Scan for the cell matching the given text and deliver its (x, y) coordinate at center. 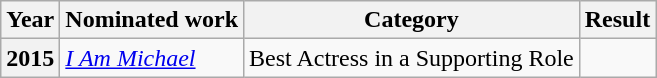
Result (617, 20)
2015 (30, 58)
I Am Michael (152, 58)
Best Actress in a Supporting Role (412, 58)
Year (30, 20)
Nominated work (152, 20)
Category (412, 20)
